Return the [x, y] coordinate for the center point of the cell that contains the specified text.  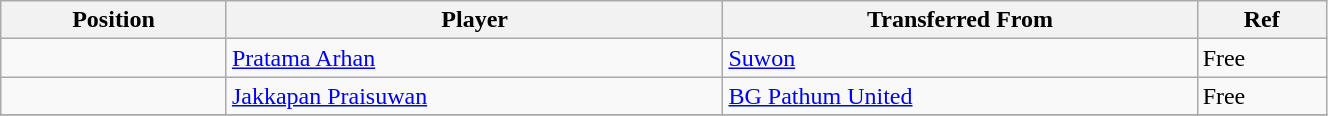
Jakkapan Praisuwan [474, 96]
Position [114, 20]
BG Pathum United [960, 96]
Pratama Arhan [474, 58]
Transferred From [960, 20]
Player [474, 20]
Suwon [960, 58]
Ref [1262, 20]
